Extract the [x, y] coordinate from the center of the cell holding the provided text.  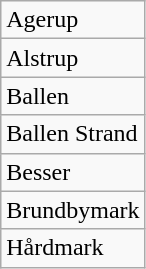
Brundbymark [73, 210]
Hårdmark [73, 248]
Agerup [73, 20]
Ballen [73, 96]
Alstrup [73, 58]
Ballen Strand [73, 134]
Besser [73, 172]
